Output the [X, Y] coordinate of the center of the cell containing the given text.  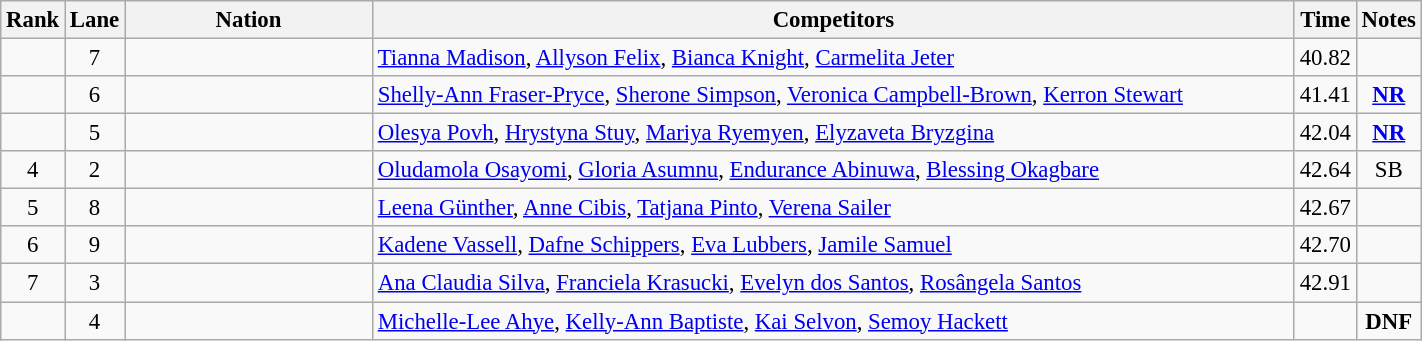
Kadene Vassell, Dafne Schippers, Eva Lubbers, Jamile Samuel [833, 245]
41.41 [1325, 95]
Olesya Povh, Hrystyna Stuy, Mariya Ryemyen, Elyzaveta Bryzgina [833, 133]
Michelle-Lee Ahye, Kelly-Ann Baptiste, Kai Selvon, Semoy Hackett [833, 321]
3 [95, 283]
8 [95, 208]
Leena Günther, Anne Cibis, Tatjana Pinto, Verena Sailer [833, 208]
Rank [33, 20]
42.04 [1325, 133]
42.91 [1325, 283]
Ana Claudia Silva, Franciela Krasucki, Evelyn dos Santos, Rosângela Santos [833, 283]
Time [1325, 20]
Notes [1388, 20]
DNF [1388, 321]
2 [95, 170]
9 [95, 245]
Tianna Madison, Allyson Felix, Bianca Knight, Carmelita Jeter [833, 58]
Nation [249, 20]
42.64 [1325, 170]
Competitors [833, 20]
42.67 [1325, 208]
Shelly-Ann Fraser-Pryce, Sherone Simpson, Veronica Campbell-Brown, Kerron Stewart [833, 95]
42.70 [1325, 245]
SB [1388, 170]
Lane [95, 20]
40.82 [1325, 58]
Oludamola Osayomi, Gloria Asumnu, Endurance Abinuwa, Blessing Okagbare [833, 170]
